Extract the [X, Y] coordinate from the center of the cell holding the provided text.  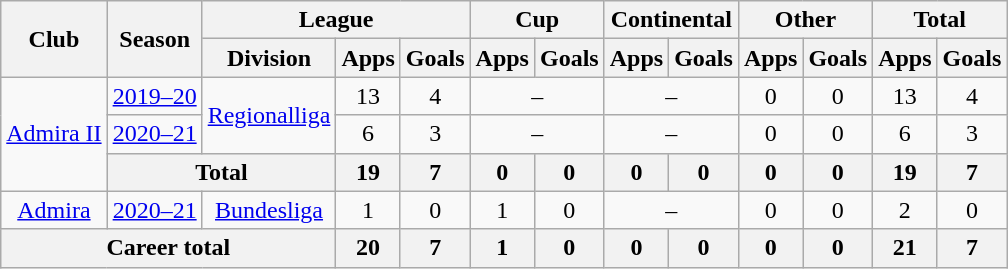
Career total [168, 248]
20 [368, 248]
Division [269, 58]
Bundesliga [269, 210]
2019–20 [154, 96]
League [336, 20]
21 [905, 248]
Regionalliga [269, 115]
Cup [537, 20]
Club [54, 39]
Other [805, 20]
Continental [671, 20]
2 [905, 210]
Admira [54, 210]
Admira II [54, 134]
Season [154, 39]
